Determine the (x, y) coordinate at the center of the cell enclosing the given text.  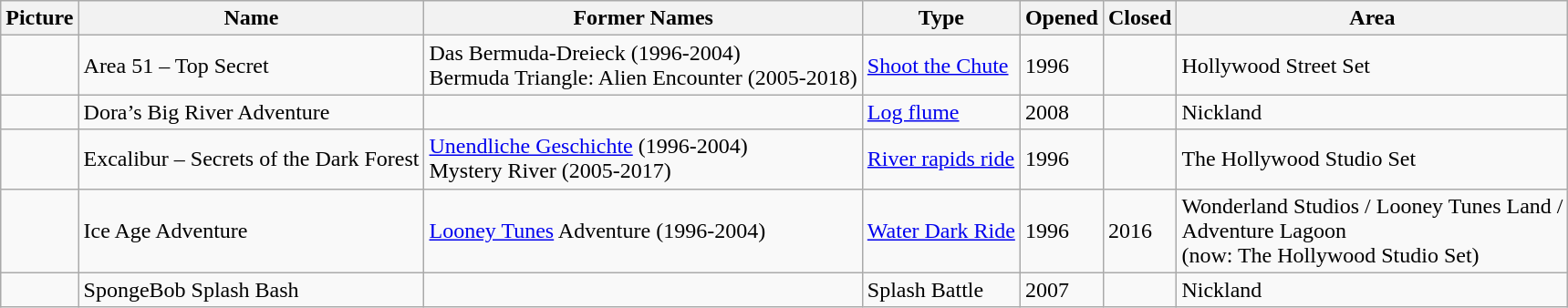
SpongeBob Splash Bash (252, 290)
The Hollywood Studio Set (1372, 159)
Area (1372, 18)
Former Names (643, 18)
2007 (1062, 290)
Looney Tunes Adventure (1996-2004) (643, 231)
Opened (1062, 18)
2016 (1139, 231)
Closed (1139, 18)
Log flume (941, 112)
Dora’s Big River Adventure (252, 112)
Ice Age Adventure (252, 231)
Water Dark Ride (941, 231)
2008 (1062, 112)
Wonderland Studios / Looney Tunes Land /Adventure Lagoon(now: The Hollywood Studio Set) (1372, 231)
Name (252, 18)
Picture (40, 18)
Splash Battle (941, 290)
Type (941, 18)
Hollywood Street Set (1372, 66)
Shoot the Chute (941, 66)
Area 51 – Top Secret (252, 66)
Das Bermuda-Dreieck (1996-2004)Bermuda Triangle: Alien Encounter (2005-2018) (643, 66)
Excalibur – Secrets of the Dark Forest (252, 159)
River rapids ride (941, 159)
Unendliche Geschichte (1996-2004)Mystery River (2005-2017) (643, 159)
